Pinpoint the cell where the given text exists, returning its (X, Y) midpoint coordinate. 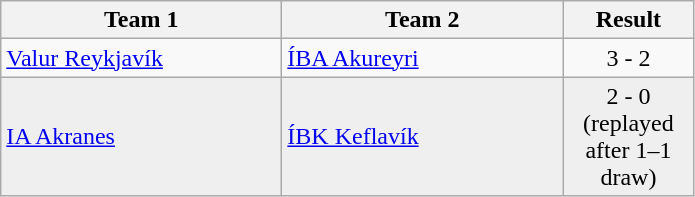
Valur Reykjavík (142, 58)
3 - 2 (628, 58)
Team 1 (142, 20)
IA Akranes (142, 136)
2 - 0 (replayed after 1–1 draw) (628, 136)
Team 2 (422, 20)
ÍBK Keflavík (422, 136)
ÍBA Akureyri (422, 58)
Result (628, 20)
